Output the (x, y) coordinate of the center of the cell containing the given text.  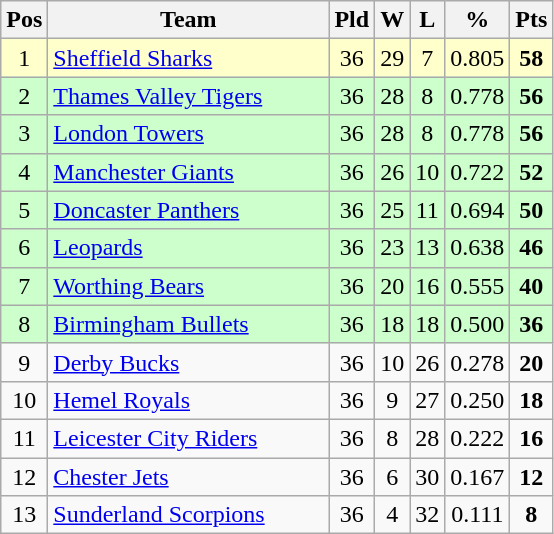
0.250 (478, 400)
% (478, 20)
0.722 (478, 172)
Pts (532, 20)
2 (24, 96)
29 (392, 58)
Birmingham Bullets (188, 324)
3 (24, 134)
0.805 (478, 58)
W (392, 20)
Doncaster Panthers (188, 210)
Worthing Bears (188, 286)
Sheffield Sharks (188, 58)
0.111 (478, 515)
Thames Valley Tigers (188, 96)
Hemel Royals (188, 400)
0.167 (478, 477)
5 (24, 210)
46 (532, 248)
0.222 (478, 438)
1 (24, 58)
0.555 (478, 286)
0.694 (478, 210)
27 (428, 400)
25 (392, 210)
Derby Bucks (188, 362)
32 (428, 515)
40 (532, 286)
Pos (24, 20)
50 (532, 210)
Pld (352, 20)
London Towers (188, 134)
0.500 (478, 324)
Sunderland Scorpions (188, 515)
58 (532, 58)
52 (532, 172)
L (428, 20)
30 (428, 477)
Leicester City Riders (188, 438)
0.638 (478, 248)
Team (188, 20)
Manchester Giants (188, 172)
Chester Jets (188, 477)
Leopards (188, 248)
23 (392, 248)
0.278 (478, 362)
